Detect which cell encompasses the target text, then output its [x, y] center coordinate. 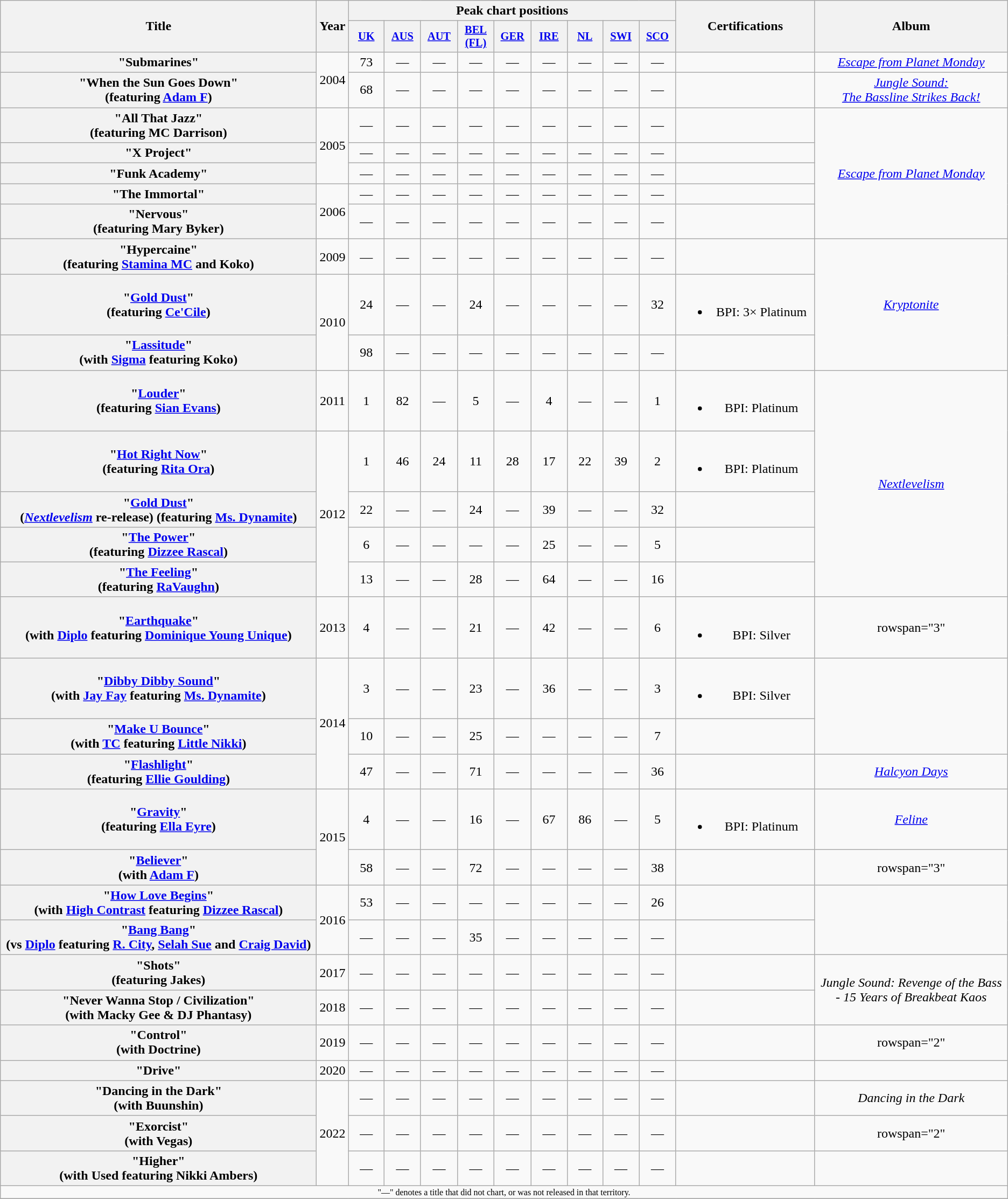
98 [366, 352]
"X Project" [158, 153]
2009 [333, 256]
2015 [333, 837]
58 [366, 867]
68 [366, 90]
Jungle Sound: Revenge of the Bass - 15 Years of Breakbeat Kaos [911, 990]
2017 [333, 973]
"Earthquake"(with Diplo featuring Dominique Young Unique) [158, 627]
17 [549, 461]
"Higher"(with Used featuring Nikki Ambers) [158, 1168]
BPI: 3× Platinum [745, 305]
AUT [439, 37]
7 [657, 737]
13 [366, 580]
Nextlevelism [911, 484]
"Believer"(with Adam F) [158, 867]
SWI [621, 37]
"—" denotes a title that did not chart, or was not released in that territory. [504, 1192]
Halcyon Days [911, 771]
"Flashlight"(featuring Ellie Goulding) [158, 771]
2011 [333, 401]
2022 [333, 1133]
"All That Jazz"(featuring MC Darrison) [158, 125]
"Louder"(featuring Sian Evans) [158, 401]
"Exorcist"(with Vegas) [158, 1133]
"Hot Right Now"(featuring Rita Ora) [158, 461]
"Dancing in the Dark"(with Buunshin) [158, 1098]
2005 [333, 145]
46 [402, 461]
BEL(FL) [476, 37]
"Gravity"(featuring Ella Eyre) [158, 820]
"Lassitude"(with Sigma featuring Koko) [158, 352]
"How Love Begins"(with High Contrast featuring Dizzee Rascal) [158, 903]
"Gold Dust"(Nextlevelism re-release) (featuring Ms. Dynamite) [158, 510]
2004 [333, 80]
"Nervous"(featuring Mary Byker) [158, 222]
72 [476, 867]
Jungle Sound:The Bassline Strikes Back! [911, 90]
Certifications [745, 26]
67 [549, 820]
2019 [333, 1043]
"When the Sun Goes Down"(featuring Adam F) [158, 90]
38 [657, 867]
Dancing in the Dark [911, 1098]
2 [657, 461]
"Bang Bang"(vs Diplo featuring R. City, Selah Sue and Craig David) [158, 937]
IRE [549, 37]
73 [366, 62]
GER [512, 37]
"The Power"(featuring Dizzee Rascal) [158, 544]
11 [476, 461]
2010 [333, 322]
"Control"(with Doctrine) [158, 1043]
"The Immortal" [158, 194]
82 [402, 401]
2012 [333, 514]
"Drive" [158, 1070]
Title [158, 26]
NL [585, 37]
2020 [333, 1070]
"Make U Bounce"(with TC featuring Little Nikki) [158, 737]
"Shots"(featuring Jakes) [158, 973]
"Never Wanna Stop / Civilization"(with Macky Gee & DJ Phantasy) [158, 1007]
"The Feeling"(featuring RaVaughn) [158, 580]
Feline [911, 820]
Kryptonite [911, 305]
UK [366, 37]
SCO [657, 37]
71 [476, 771]
23 [476, 688]
"Gold Dust"(featuring Ce'Cile) [158, 305]
"Funk Academy" [158, 173]
Album [911, 26]
53 [366, 903]
21 [476, 627]
"Submarines" [158, 62]
42 [549, 627]
AUS [402, 37]
64 [549, 580]
47 [366, 771]
Year [333, 26]
86 [585, 820]
35 [476, 937]
10 [366, 737]
2006 [333, 211]
2018 [333, 1007]
"Dibby Dibby Sound"(with Jay Fay featuring Ms. Dynamite) [158, 688]
"Hypercaine"(featuring Stamina MC and Koko) [158, 256]
2013 [333, 627]
26 [657, 903]
2014 [333, 723]
Peak chart positions [512, 11]
2016 [333, 920]
